From the cell containing the given text, extract its center point as [x, y] coordinate. 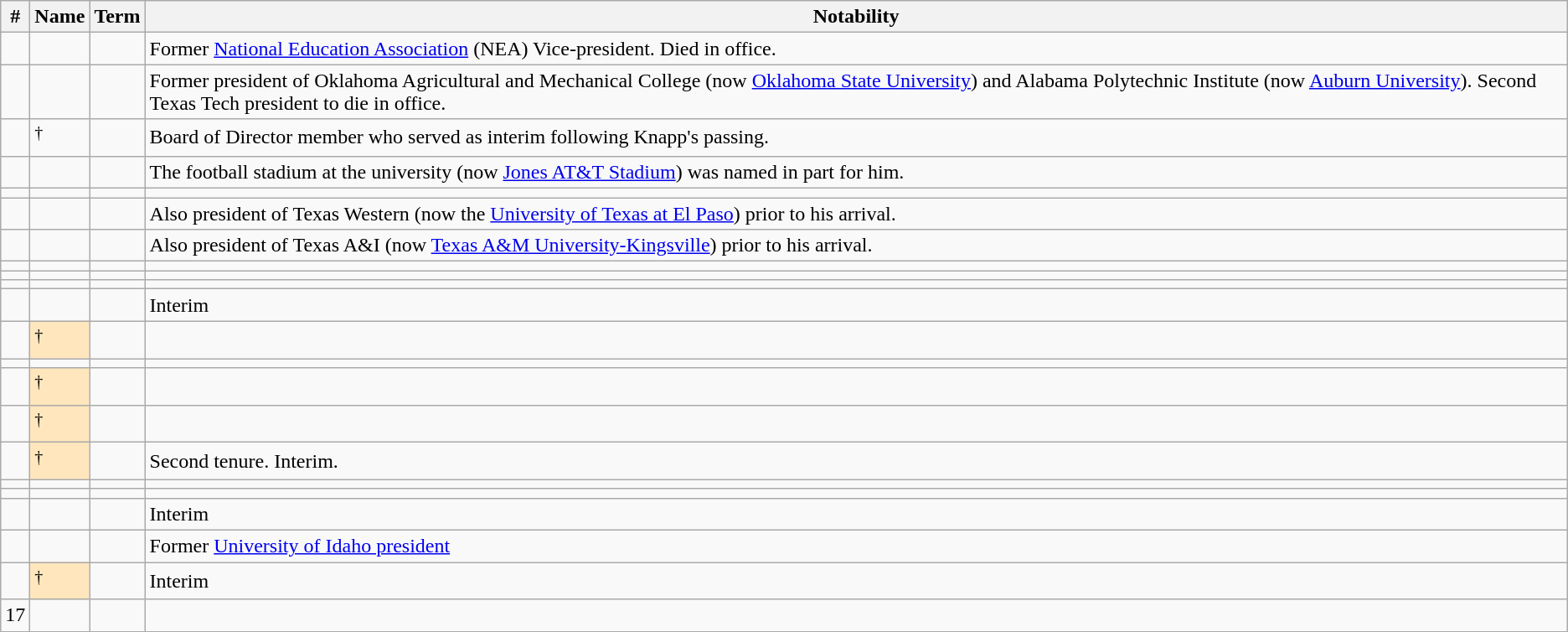
Former National Education Association (NEA) Vice-president. Died in office. [856, 49]
Also president of Texas A&I (now Texas A&M University-Kingsville) prior to his arrival. [856, 246]
Second tenure. Interim. [856, 461]
Board of Director member who served as interim following Knapp's passing. [856, 137]
Notability [856, 17]
Also president of Texas Western (now the University of Texas at El Paso) prior to his arrival. [856, 214]
Former University of Idaho president [856, 546]
The football stadium at the university (now Jones AT&T Stadium) was named in part for him. [856, 172]
17 [15, 615]
Term [117, 17]
# [15, 17]
Name [60, 17]
